Scan for the cell matching the given text and deliver its (X, Y) coordinate at center. 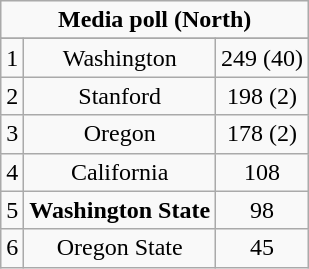
98 (262, 210)
6 (12, 248)
Oregon State (120, 248)
Stanford (120, 96)
Oregon (120, 134)
45 (262, 248)
3 (12, 134)
178 (2) (262, 134)
Media poll (North) (155, 20)
4 (12, 172)
108 (262, 172)
1 (12, 58)
Washington State (120, 210)
198 (2) (262, 96)
Washington (120, 58)
249 (40) (262, 58)
California (120, 172)
2 (12, 96)
5 (12, 210)
